Scan for the cell matching the given text and deliver its [x, y] coordinate at center. 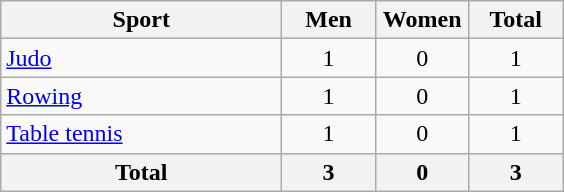
Rowing [142, 96]
Women [422, 20]
Sport [142, 20]
Men [329, 20]
Table tennis [142, 134]
Judo [142, 58]
